Pinpoint the cell where the given text exists, returning its [x, y] midpoint coordinate. 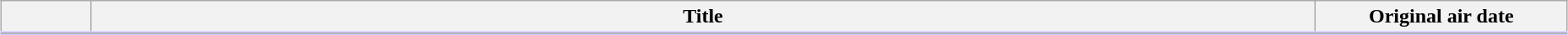
Title [703, 17]
Original air date [1441, 17]
